Detect which cell encompasses the target text, then output its [x, y] center coordinate. 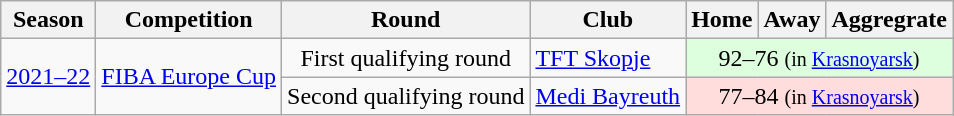
Aggregrate [890, 20]
Season [48, 20]
Away [792, 20]
2021–22 [48, 77]
Competition [189, 20]
TFT Skopje [608, 58]
Round [406, 20]
77–84 (in Krasnoyarsk) [820, 96]
Club [608, 20]
First qualifying round [406, 58]
92–76 (in Krasnoyarsk) [820, 58]
Second qualifying round [406, 96]
FIBA Europe Cup [189, 77]
Home [722, 20]
Medi Bayreuth [608, 96]
